Detect which cell encompasses the target text, then output its [X, Y] center coordinate. 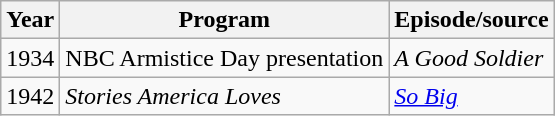
1942 [30, 96]
Episode/source [472, 20]
NBC Armistice Day presentation [224, 58]
A Good Soldier [472, 58]
So Big [472, 96]
Program [224, 20]
1934 [30, 58]
Stories America Loves [224, 96]
Year [30, 20]
